Output the [x, y] coordinate of the center of the cell containing the given text.  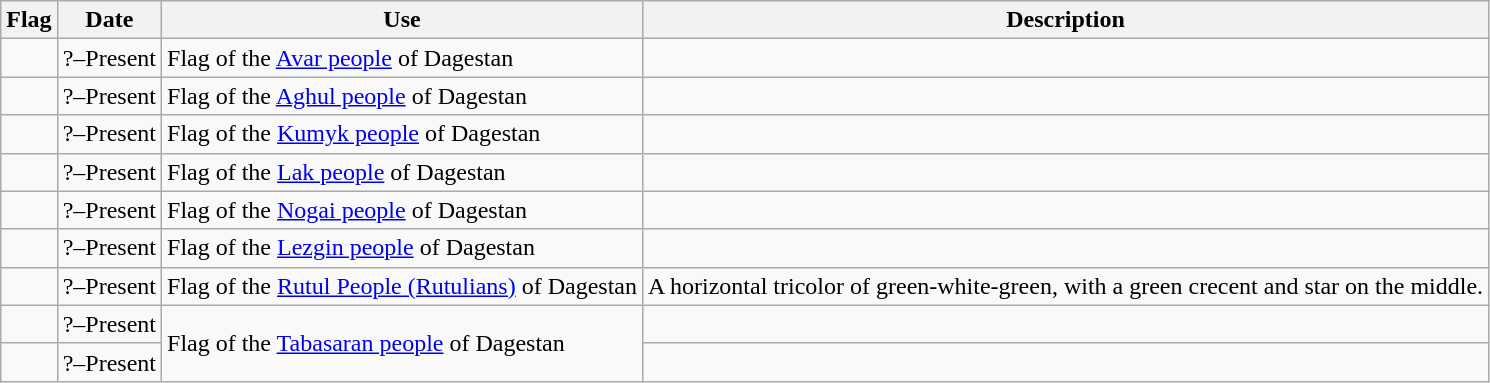
Flag of the Lak people of Dagestan [402, 172]
Date [109, 20]
Flag of the Tabasaran people of Dagestan [402, 343]
Flag of the Rutul People (Rutulians) of Dagestan [402, 286]
A horizontal tricolor of green-white-green, with a green crecent and star on the middle. [1066, 286]
Flag of the Lezgin people of Dagestan [402, 248]
Flag [29, 20]
Description [1066, 20]
Flag of the Nogai people of Dagestan [402, 210]
Use [402, 20]
Flag of the Avar people of Dagestan [402, 58]
Flag of the Kumyk people of Dagestan [402, 134]
Flag of the Aghul people of Dagestan [402, 96]
